Locate the cell with the specified text and output its (X, Y) center coordinate. 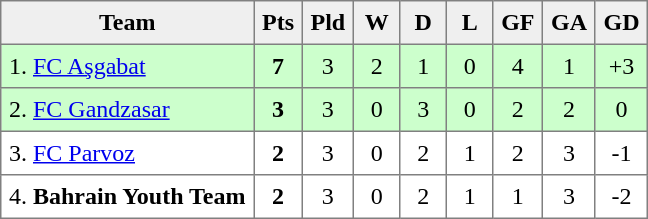
7 (278, 66)
-1 (621, 153)
Pts (278, 23)
3. FC Parvoz (128, 153)
GF (518, 23)
L (469, 23)
W (376, 23)
4 (518, 66)
+3 (621, 66)
GD (621, 23)
D (423, 23)
Pld (328, 23)
GA (569, 23)
4. Bahrain Youth Team (128, 197)
1. FC Aşgabat (128, 66)
-2 (621, 197)
2. FC Gandzasar (128, 110)
Team (128, 23)
